Capture the cell that displays the provided text and extract its (x, y) central coordinate. 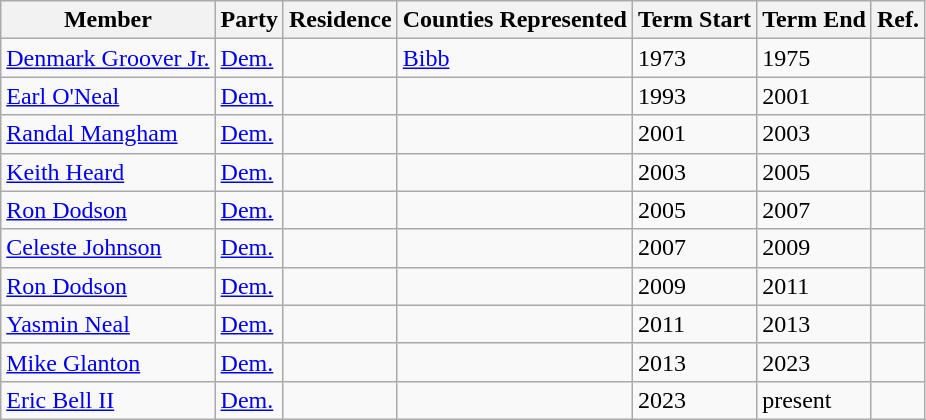
Eric Bell II (108, 400)
Ref. (898, 20)
Denmark Groover Jr. (108, 58)
1973 (694, 58)
Randal Mangham (108, 134)
Keith Heard (108, 172)
Party (249, 20)
Residence (340, 20)
present (814, 400)
Counties Represented (514, 20)
Yasmin Neal (108, 324)
Term Start (694, 20)
1993 (694, 96)
Celeste Johnson (108, 248)
Earl O'Neal (108, 96)
Member (108, 20)
Term End (814, 20)
Mike Glanton (108, 362)
Bibb (514, 58)
1975 (814, 58)
